Pinpoint the cell where the given text exists, returning its [x, y] midpoint coordinate. 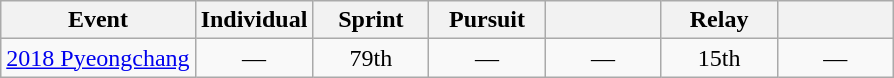
79th [371, 58]
Sprint [371, 20]
Individual [254, 20]
2018 Pyeongchang [98, 58]
Relay [719, 20]
15th [719, 58]
Pursuit [487, 20]
Event [98, 20]
